Identify which cell holds the provided text, then report its (x, y) central coordinate. 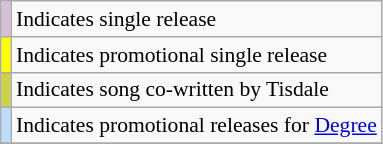
Indicates promotional single release (196, 55)
Indicates promotional releases for Degree (196, 126)
Indicates single release (196, 19)
Indicates song co-written by Tisdale (196, 90)
